For the text-containing cell, return its midpoint in (X, Y) coordinate format. 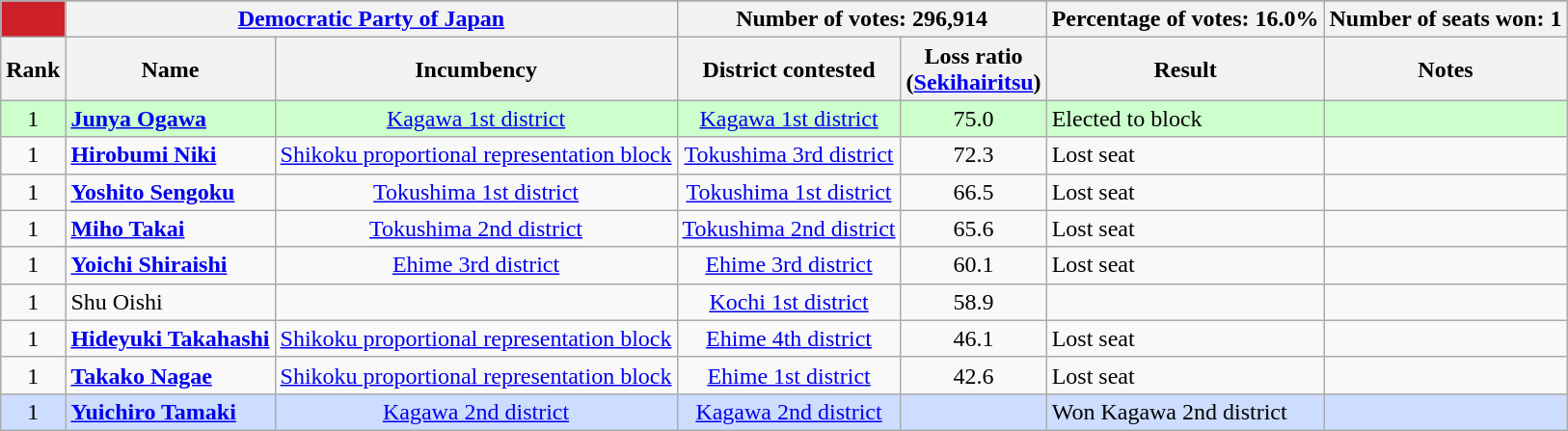
Elected to block (1185, 119)
Notes (1446, 69)
District contested (789, 69)
Junya Ogawa (170, 119)
72.3 (974, 155)
Shu Oishi (170, 302)
Result (1185, 69)
Number of votes: 296,914 (862, 19)
Hirobumi Niki (170, 155)
46.1 (974, 338)
Hideyuki Takahashi (170, 338)
75.0 (974, 119)
Loss ratio(Sekihairitsu) (974, 69)
Ehime 4th district (789, 338)
Ehime 1st district (789, 375)
60.1 (974, 265)
Number of seats won: 1 (1446, 19)
58.9 (974, 302)
Percentage of votes: 16.0% (1185, 19)
Incumbency (476, 69)
Name (170, 69)
Kochi 1st district (789, 302)
Miho Takai (170, 229)
Yoichi Shiraishi (170, 265)
Yuichiro Tamaki (170, 412)
Democratic Party of Japan (371, 19)
Yoshito Sengoku (170, 192)
Tokushima 3rd district (789, 155)
66.5 (974, 192)
Takako Nagae (170, 375)
42.6 (974, 375)
Won Kagawa 2nd district (1185, 412)
Rank (33, 69)
65.6 (974, 229)
